Extract the (X, Y) coordinate from the center of the cell holding the provided text.  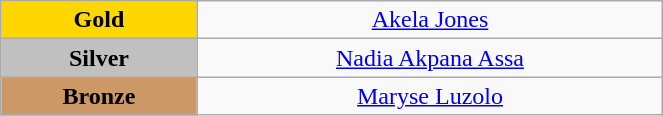
Maryse Luzolo (430, 96)
Nadia Akpana Assa (430, 58)
Akela Jones (430, 20)
Bronze (99, 96)
Gold (99, 20)
Silver (99, 58)
